Identify which cell holds the provided text, then report its (x, y) central coordinate. 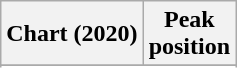
Chart (2020) (72, 34)
Peakposition (189, 34)
